Scan for the cell matching the given text and deliver its [X, Y] coordinate at center. 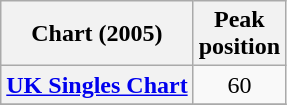
Chart (2005) [97, 34]
UK Singles Chart [97, 85]
Peakposition [239, 34]
60 [239, 85]
